Capture the cell that displays the provided text and extract its [X, Y] central coordinate. 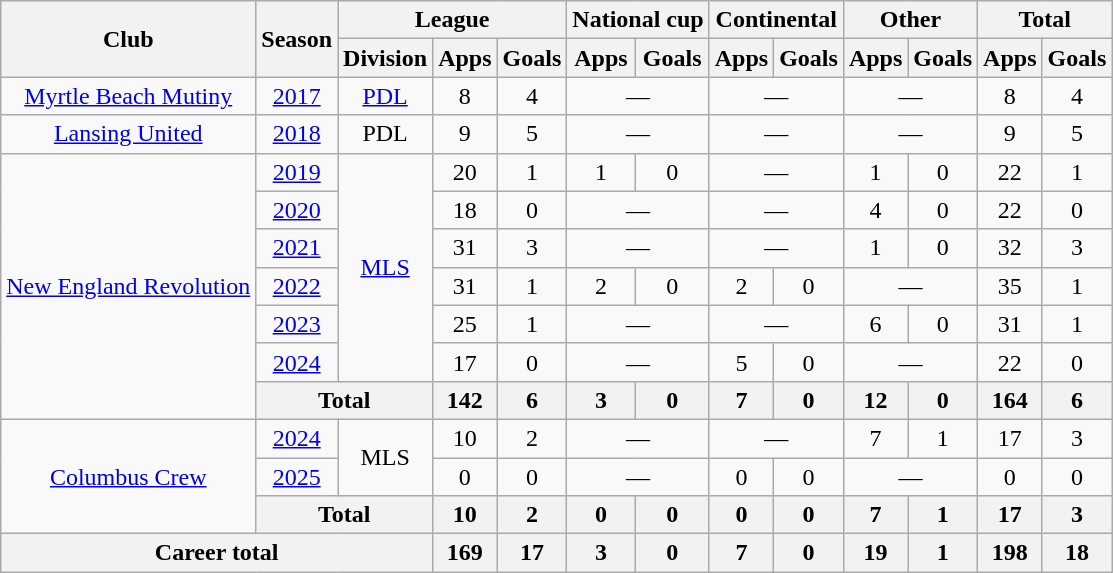
Myrtle Beach Mutiny [128, 96]
19 [875, 553]
2022 [297, 286]
2025 [297, 477]
Division [386, 58]
198 [1010, 553]
Continental [776, 20]
142 [465, 400]
169 [465, 553]
25 [465, 324]
2019 [297, 172]
20 [465, 172]
League [452, 20]
12 [875, 400]
2020 [297, 210]
2023 [297, 324]
Career total [217, 553]
Lansing United [128, 134]
164 [1010, 400]
2017 [297, 96]
New England Revolution [128, 286]
35 [1010, 286]
Club [128, 39]
32 [1010, 248]
2021 [297, 248]
National cup [638, 20]
Season [297, 39]
Columbus Crew [128, 476]
Other [910, 20]
2018 [297, 134]
